Identify which cell holds the provided text, then report its (x, y) central coordinate. 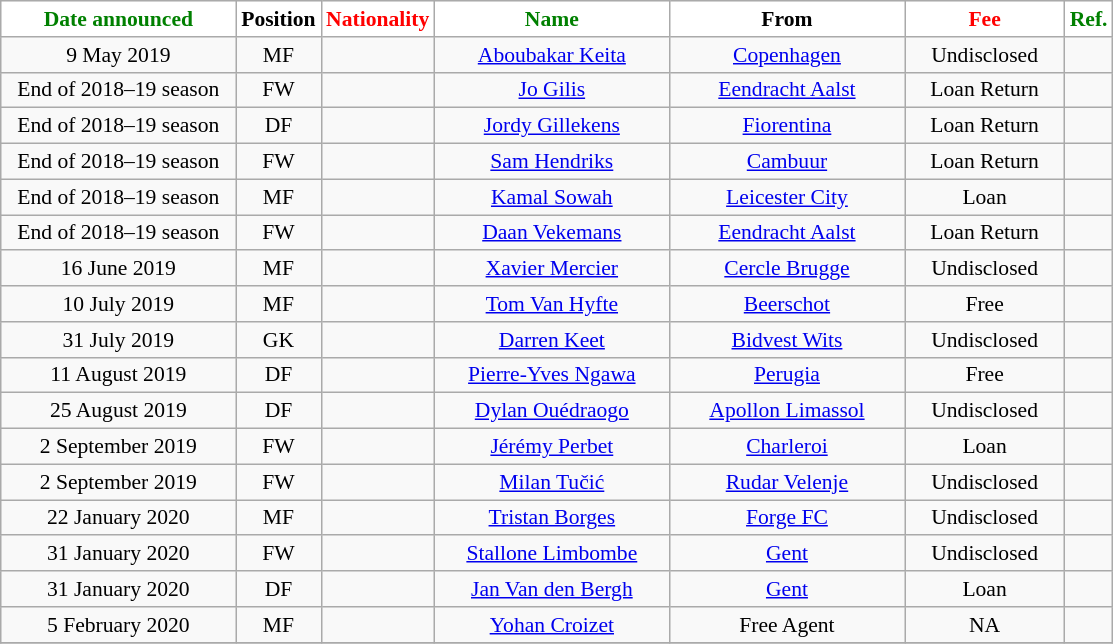
Rudar Velenje (786, 482)
Leicester City (786, 197)
31 July 2019 (118, 340)
Fiorentina (786, 126)
Position (278, 19)
Name (552, 19)
Beerschot (786, 304)
Darren Keet (552, 340)
Copenhagen (786, 55)
Pierre-Yves Ngawa (552, 375)
Milan Tučić (552, 482)
Jo Gilis (552, 90)
From (786, 19)
Dylan Ouédraogo (552, 411)
5 February 2020 (118, 625)
16 June 2019 (118, 269)
Jordy Gillekens (552, 126)
10 July 2019 (118, 304)
Apollon Limassol (786, 411)
Cambuur (786, 162)
Xavier Mercier (552, 269)
Tristan Borges (552, 518)
Jérémy Perbet (552, 447)
Nationality (378, 19)
11 August 2019 (118, 375)
Tom Van Hyfte (552, 304)
Forge FC (786, 518)
Daan Vekemans (552, 233)
NA (985, 625)
Bidvest Wits (786, 340)
Yohan Croizet (552, 625)
Fee (985, 19)
9 May 2019 (118, 55)
GK (278, 340)
Jan Van den Bergh (552, 589)
Charleroi (786, 447)
Cercle Brugge (786, 269)
22 January 2020 (118, 518)
25 August 2019 (118, 411)
Aboubakar Keita (552, 55)
Perugia (786, 375)
Sam Hendriks (552, 162)
Free Agent (786, 625)
Stallone Limbombe (552, 554)
Ref. (1089, 19)
Date announced (118, 19)
Kamal Sowah (552, 197)
